Locate the cell with the specified text and output its [X, Y] center coordinate. 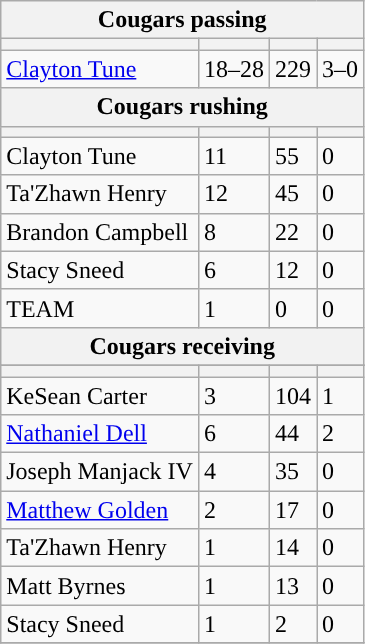
Cougars receiving [182, 346]
13 [294, 586]
55 [294, 156]
3–0 [340, 69]
TEAM [100, 308]
229 [294, 69]
Matt Byrnes [100, 586]
44 [294, 434]
45 [294, 194]
17 [294, 510]
18–28 [234, 69]
14 [294, 548]
Nathaniel Dell [100, 434]
22 [294, 232]
Joseph Manjack IV [100, 472]
104 [294, 395]
KeSean Carter [100, 395]
Cougars rushing [182, 107]
Cougars passing [182, 20]
3 [234, 395]
8 [234, 232]
Brandon Campbell [100, 232]
4 [234, 472]
35 [294, 472]
11 [234, 156]
Matthew Golden [100, 510]
